Provide the [x, y] coordinate of the cell's center where the given text is located.  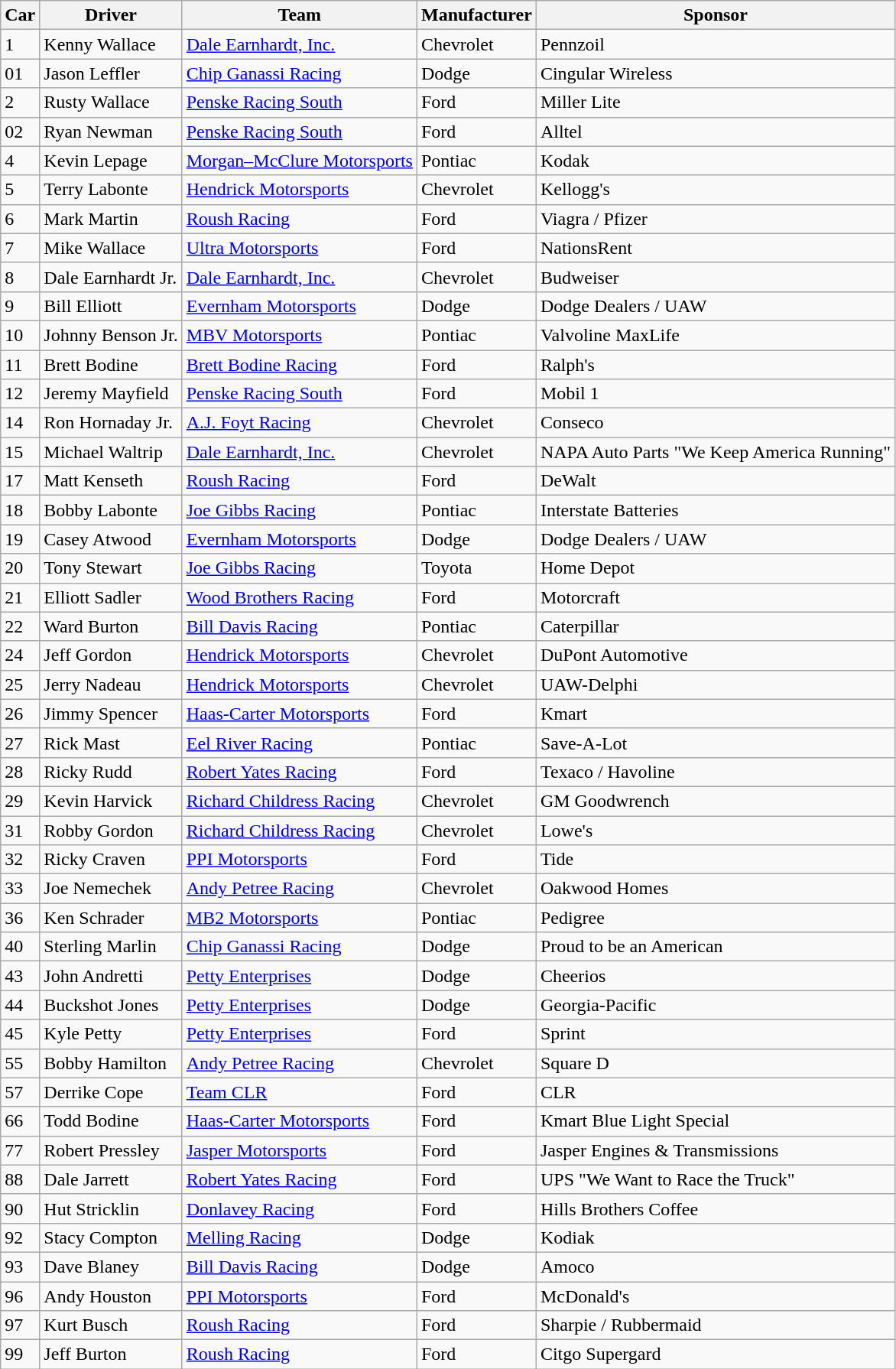
Tony Stewart [111, 568]
Kellogg's [716, 190]
Manufacturer [476, 15]
Mike Wallace [111, 248]
28 [20, 772]
Melling Racing [300, 1237]
Bobby Labonte [111, 510]
92 [20, 1237]
99 [20, 1354]
Pennzoil [716, 44]
15 [20, 452]
DuPont Automotive [716, 655]
Conseco [716, 423]
22 [20, 626]
24 [20, 655]
43 [20, 976]
Kenny Wallace [111, 44]
2 [20, 102]
Lowe's [716, 830]
Kurt Busch [111, 1325]
Miller Lite [716, 102]
6 [20, 219]
18 [20, 510]
Mobil 1 [716, 394]
UPS "We Want to Race the Truck" [716, 1179]
NAPA Auto Parts "We Keep America Running" [716, 452]
MBV Motorsports [300, 335]
97 [20, 1325]
19 [20, 539]
GM Goodwrench [716, 801]
8 [20, 277]
Tide [716, 860]
Cheerios [716, 976]
Andy Houston [111, 1296]
Sponsor [716, 15]
Elliott Sadler [111, 597]
Toyota [476, 568]
Johnny Benson Jr. [111, 335]
44 [20, 1005]
Sprint [716, 1034]
02 [20, 132]
9 [20, 306]
14 [20, 423]
Robby Gordon [111, 830]
Rusty Wallace [111, 102]
Valvoline MaxLife [716, 335]
Pedigree [716, 918]
Car [20, 15]
John Andretti [111, 976]
27 [20, 743]
40 [20, 947]
Proud to be an American [716, 947]
Robert Pressley [111, 1150]
20 [20, 568]
Interstate Batteries [716, 510]
Kodak [716, 161]
Budweiser [716, 277]
01 [20, 73]
11 [20, 365]
Dale Jarrett [111, 1179]
31 [20, 830]
21 [20, 597]
26 [20, 714]
Casey Atwood [111, 539]
Cingular Wireless [716, 73]
Save-A-Lot [716, 743]
Wood Brothers Racing [300, 597]
57 [20, 1092]
4 [20, 161]
Jasper Engines & Transmissions [716, 1150]
Texaco / Havoline [716, 772]
Todd Bodine [111, 1121]
Team [300, 15]
Mark Martin [111, 219]
Ricky Rudd [111, 772]
Hills Brothers Coffee [716, 1208]
Ron Hornaday Jr. [111, 423]
Ryan Newman [111, 132]
CLR [716, 1092]
12 [20, 394]
Dave Blaney [111, 1267]
A.J. Foyt Racing [300, 423]
Jerry Nadeau [111, 684]
Jeremy Mayfield [111, 394]
Joe Nemechek [111, 889]
Viagra / Pfizer [716, 219]
36 [20, 918]
Hut Stricklin [111, 1208]
29 [20, 801]
Square D [716, 1063]
10 [20, 335]
17 [20, 481]
Dale Earnhardt Jr. [111, 277]
7 [20, 248]
Matt Kenseth [111, 481]
88 [20, 1179]
90 [20, 1208]
1 [20, 44]
32 [20, 860]
Sharpie / Rubbermaid [716, 1325]
Donlavey Racing [300, 1208]
Ralph's [716, 365]
Rick Mast [111, 743]
Ward Burton [111, 626]
Kmart Blue Light Special [716, 1121]
77 [20, 1150]
Kodiak [716, 1237]
NationsRent [716, 248]
Citgo Supergard [716, 1354]
MB2 Motorsports [300, 918]
Eel River Racing [300, 743]
96 [20, 1296]
Amoco [716, 1267]
Ultra Motorsports [300, 248]
Georgia-Pacific [716, 1005]
Jeff Gordon [111, 655]
Alltel [716, 132]
25 [20, 684]
Jason Leffler [111, 73]
Kevin Lepage [111, 161]
Michael Waltrip [111, 452]
Morgan–McClure Motorsports [300, 161]
5 [20, 190]
Kmart [716, 714]
Team CLR [300, 1092]
Motorcraft [716, 597]
Buckshot Jones [111, 1005]
Jeff Burton [111, 1354]
Ken Schrader [111, 918]
33 [20, 889]
Oakwood Homes [716, 889]
McDonald's [716, 1296]
Sterling Marlin [111, 947]
Bobby Hamilton [111, 1063]
66 [20, 1121]
Bill Elliott [111, 306]
Kevin Harvick [111, 801]
UAW-Delphi [716, 684]
Home Depot [716, 568]
93 [20, 1267]
Jimmy Spencer [111, 714]
Driver [111, 15]
Brett Bodine [111, 365]
45 [20, 1034]
Caterpillar [716, 626]
Terry Labonte [111, 190]
Derrike Cope [111, 1092]
Jasper Motorsports [300, 1150]
Brett Bodine Racing [300, 365]
Kyle Petty [111, 1034]
Stacy Compton [111, 1237]
DeWalt [716, 481]
55 [20, 1063]
Ricky Craven [111, 860]
